Return (x, y) of the center of cell containing provided text 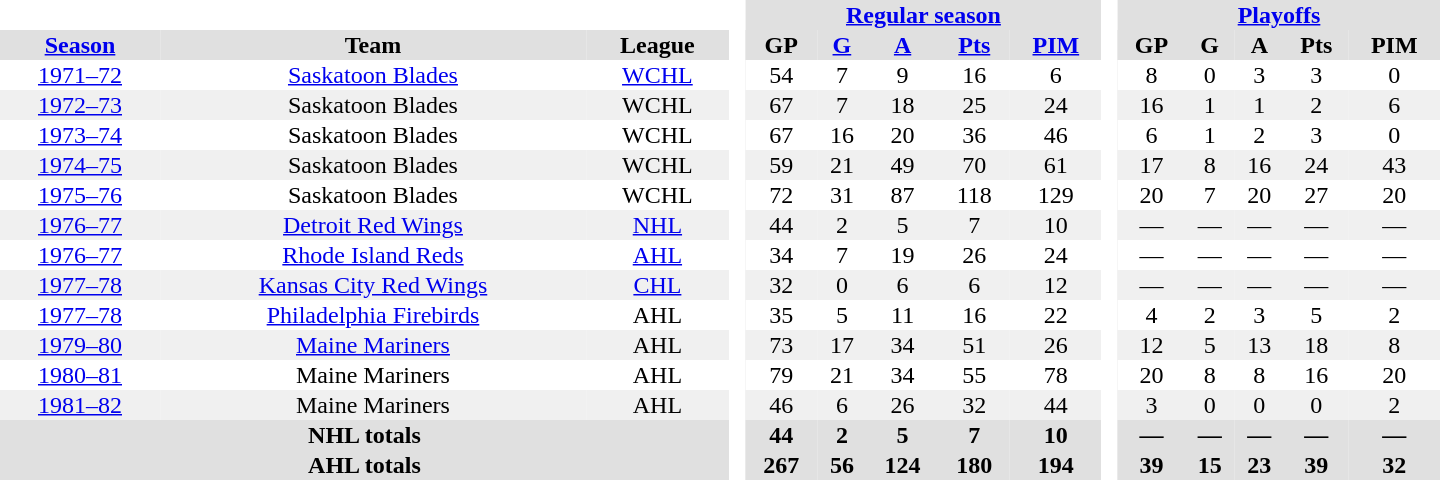
35 (781, 315)
1972–73 (80, 105)
118 (974, 195)
Regular season (923, 15)
194 (1056, 465)
267 (781, 465)
23 (1259, 465)
Season (80, 45)
49 (903, 165)
70 (974, 165)
11 (903, 315)
AHL totals (364, 465)
73 (781, 345)
CHL (658, 285)
129 (1056, 195)
180 (974, 465)
Detroit Red Wings (373, 225)
1979–80 (80, 345)
League (658, 45)
1974–75 (80, 165)
Team (373, 45)
19 (903, 255)
1975–76 (80, 195)
13 (1259, 345)
51 (974, 345)
9 (903, 75)
22 (1056, 315)
1981–82 (80, 405)
78 (1056, 375)
Playoffs (1279, 15)
61 (1056, 165)
43 (1394, 165)
55 (974, 375)
Rhode Island Reds (373, 255)
NHL totals (364, 435)
1980–81 (80, 375)
31 (842, 195)
27 (1316, 195)
Kansas City Red Wings (373, 285)
4 (1152, 315)
Philadelphia Firebirds (373, 315)
1971–72 (80, 75)
36 (974, 135)
59 (781, 165)
124 (903, 465)
72 (781, 195)
NHL (658, 225)
79 (781, 375)
87 (903, 195)
1973–74 (80, 135)
25 (974, 105)
54 (781, 75)
15 (1210, 465)
56 (842, 465)
